Identify which cell holds the provided text, then report its (x, y) central coordinate. 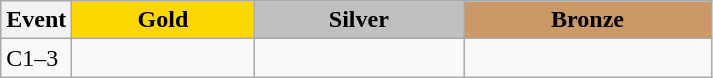
Gold (163, 20)
Bronze (588, 20)
Silver (359, 20)
Event (36, 20)
C1–3 (36, 58)
